Return [X, Y] of the center of cell containing provided text 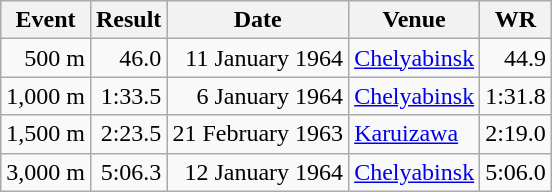
21 February 1963 [258, 134]
WR [516, 20]
2:19.0 [516, 134]
12 January 1964 [258, 172]
5:06.0 [516, 172]
Event [46, 20]
Venue [414, 20]
46.0 [128, 58]
5:06.3 [128, 172]
Date [258, 20]
Karuizawa [414, 134]
11 January 1964 [258, 58]
3,000 m [46, 172]
1:33.5 [128, 96]
6 January 1964 [258, 96]
1:31.8 [516, 96]
500 m [46, 58]
1,000 m [46, 96]
2:23.5 [128, 134]
44.9 [516, 58]
Result [128, 20]
1,500 m [46, 134]
